Identify which cell holds the provided text, then report its [X, Y] central coordinate. 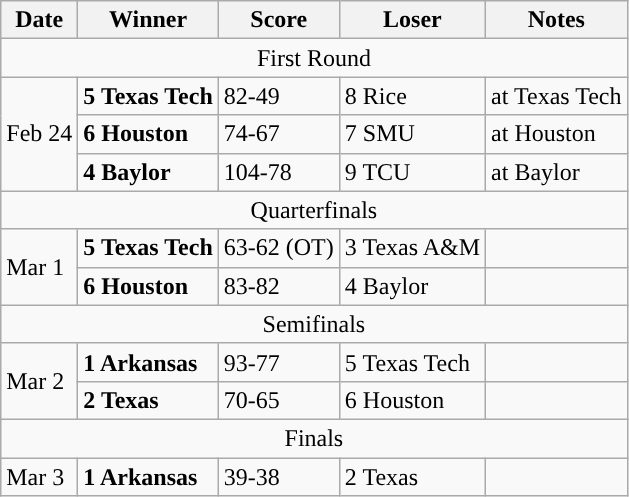
9 TCU [412, 172]
83-82 [278, 286]
63-62 (OT) [278, 248]
Semifinals [314, 324]
7 SMU [412, 134]
Finals [314, 438]
93-77 [278, 362]
3 Texas A&M [412, 248]
8 Rice [412, 96]
at Houston [556, 134]
Feb 24 [40, 134]
Quarterfinals [314, 210]
Winner [148, 20]
Loser [412, 20]
Mar 2 [40, 381]
Mar 1 [40, 267]
104-78 [278, 172]
at Baylor [556, 172]
74-67 [278, 134]
82-49 [278, 96]
Mar 3 [40, 477]
Notes [556, 20]
at Texas Tech [556, 96]
First Round [314, 58]
Score [278, 20]
70-65 [278, 400]
39-38 [278, 477]
Date [40, 20]
